Return the (x, y) coordinate for the center point of the cell that contains the specified text.  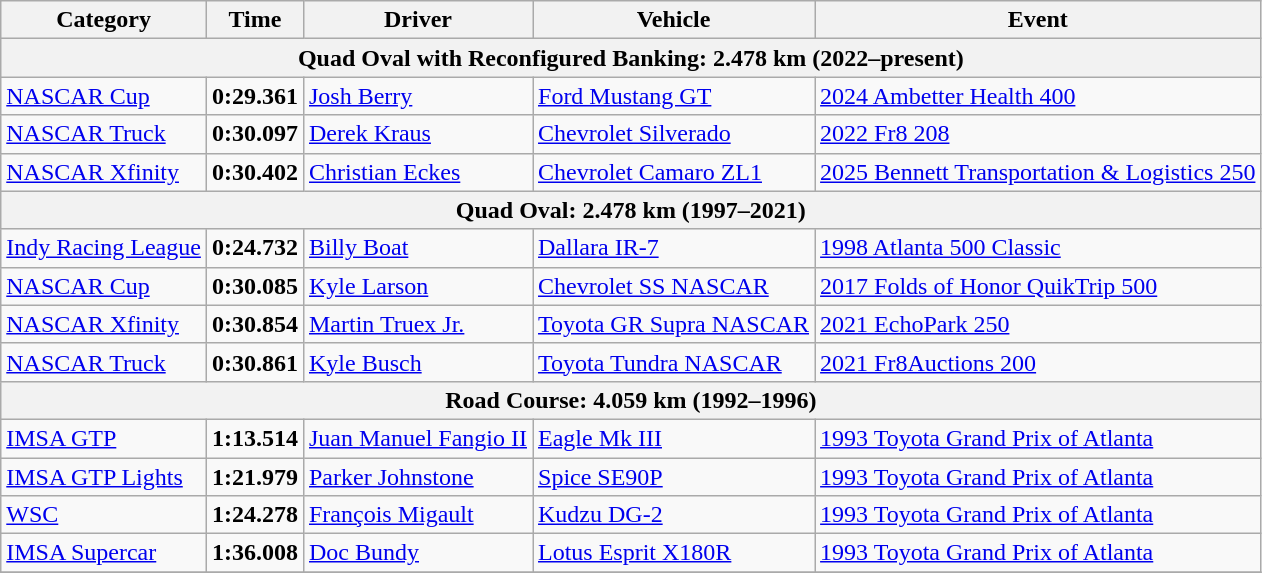
2025 Bennett Transportation & Logistics 250 (1038, 172)
0:30.097 (254, 134)
1:21.979 (254, 477)
Category (104, 20)
François Migault (418, 515)
Event (1038, 20)
Billy Boat (418, 248)
1:36.008 (254, 553)
Juan Manuel Fangio II (418, 438)
0:30.402 (254, 172)
Parker Johnstone (418, 477)
Vehicle (673, 20)
Derek Kraus (418, 134)
0:30.854 (254, 324)
IMSA Supercar (104, 553)
Chevrolet SS NASCAR (673, 286)
0:30.861 (254, 362)
Kyle Busch (418, 362)
Quad Oval with Reconfigured Banking: 2.478 km (2022–present) (631, 58)
Eagle Mk III (673, 438)
1:24.278 (254, 515)
IMSA GTP (104, 438)
2022 Fr8 208 (1038, 134)
0:29.361 (254, 96)
Kudzu DG-2 (673, 515)
Kyle Larson (418, 286)
2021 Fr8Auctions 200 (1038, 362)
Driver (418, 20)
2017 Folds of Honor QuikTrip 500 (1038, 286)
Martin Truex Jr. (418, 324)
2024 Ambetter Health 400 (1038, 96)
IMSA GTP Lights (104, 477)
Time (254, 20)
2021 EchoPark 250 (1038, 324)
Doc Bundy (418, 553)
Indy Racing League (104, 248)
0:24.732 (254, 248)
Road Course: 4.059 km (1992–1996) (631, 400)
1:13.514 (254, 438)
Spice SE90P (673, 477)
Chevrolet Camaro ZL1 (673, 172)
Toyota GR Supra NASCAR (673, 324)
Ford Mustang GT (673, 96)
0:30.085 (254, 286)
Lotus Esprit X180R (673, 553)
Josh Berry (418, 96)
1998 Atlanta 500 Classic (1038, 248)
WSC (104, 515)
Dallara IR-7 (673, 248)
Quad Oval: 2.478 km (1997–2021) (631, 210)
Chevrolet Silverado (673, 134)
Christian Eckes (418, 172)
Toyota Tundra NASCAR (673, 362)
